Capture the cell that displays the provided text and extract its (X, Y) central coordinate. 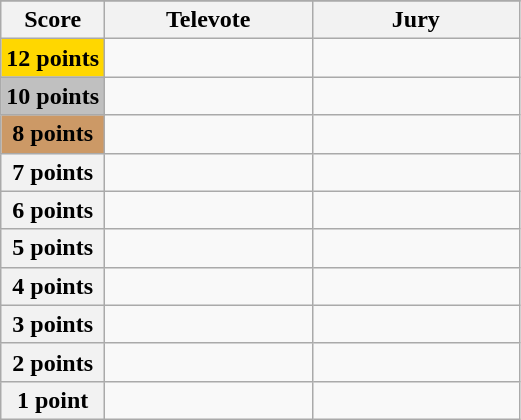
8 points (53, 134)
4 points (53, 286)
12 points (53, 58)
1 point (53, 400)
5 points (53, 248)
6 points (53, 210)
Jury (416, 20)
7 points (53, 172)
Televote (209, 20)
2 points (53, 362)
3 points (53, 324)
Score (53, 20)
10 points (53, 96)
